Scan for the cell matching the given text and deliver its (x, y) coordinate at center. 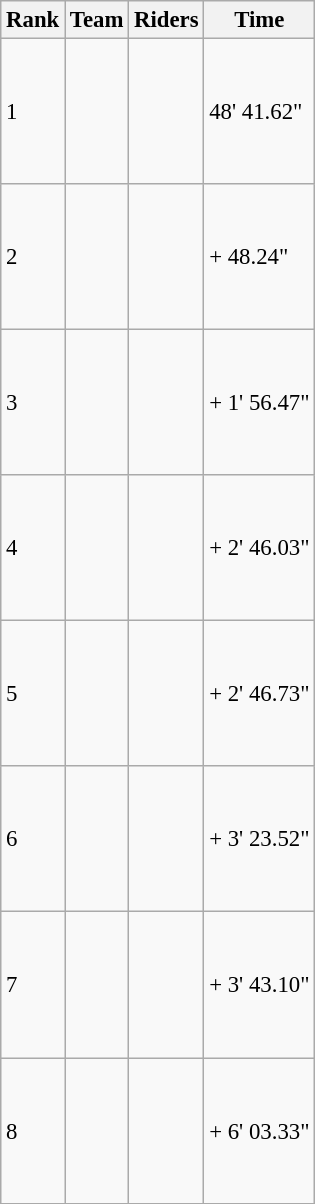
+ 1' 56.47" (260, 403)
Riders (166, 20)
3 (33, 403)
7 (33, 985)
8 (33, 1131)
+ 2' 46.73" (260, 694)
Team (97, 20)
+ 2' 46.03" (260, 548)
Rank (33, 20)
+ 3' 43.10" (260, 985)
1 (33, 112)
2 (33, 257)
+ 6' 03.33" (260, 1131)
4 (33, 548)
5 (33, 694)
+ 48.24" (260, 257)
Time (260, 20)
6 (33, 839)
+ 3' 23.52" (260, 839)
48' 41.62" (260, 112)
